Capture the cell that displays the provided text and extract its [x, y] central coordinate. 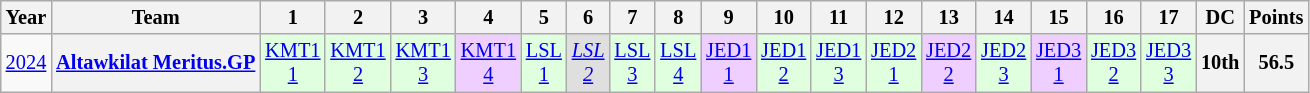
2024 [26, 63]
JED23 [1004, 63]
10th [1220, 63]
JED32 [1114, 63]
4 [488, 17]
LSL3 [632, 63]
12 [894, 17]
KMT13 [424, 63]
Altawkilat Meritus.GP [156, 63]
LSL1 [544, 63]
Team [156, 17]
8 [678, 17]
JED13 [838, 63]
JED11 [728, 63]
7 [632, 17]
JED21 [894, 63]
Points [1276, 17]
JED33 [1168, 63]
DC [1220, 17]
5 [544, 17]
Year [26, 17]
17 [1168, 17]
1 [292, 17]
JED31 [1058, 63]
LSL2 [588, 63]
13 [948, 17]
16 [1114, 17]
2 [358, 17]
9 [728, 17]
KMT14 [488, 63]
3 [424, 17]
KMT12 [358, 63]
56.5 [1276, 63]
JED22 [948, 63]
KMT11 [292, 63]
JED12 [784, 63]
15 [1058, 17]
10 [784, 17]
LSL4 [678, 63]
11 [838, 17]
6 [588, 17]
14 [1004, 17]
